Search for the cell housing the specified text and yield its [x, y] center coordinate. 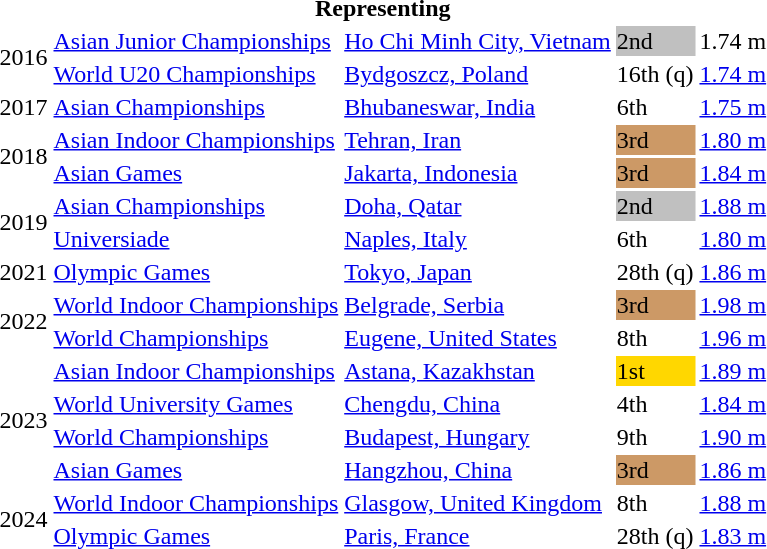
Hangzhou, China [478, 470]
Eugene, United States [478, 338]
Naples, Italy [478, 239]
1st [655, 371]
Jakarta, Indonesia [478, 173]
Universiade [196, 239]
Glasgow, United Kingdom [478, 503]
Asian Junior Championships [196, 41]
16th (q) [655, 74]
Astana, Kazakhstan [478, 371]
Olympic Games [196, 272]
Tehran, Iran [478, 140]
4th [655, 404]
Budapest, Hungary [478, 437]
9th [655, 437]
Doha, Qatar [478, 206]
Tokyo, Japan [478, 272]
World University Games [196, 404]
Ho Chi Minh City, Vietnam [478, 41]
28th (q) [655, 272]
Bydgoszcz, Poland [478, 74]
Belgrade, Serbia [478, 305]
Bhubaneswar, India [478, 107]
Chengdu, China [478, 404]
World U20 Championships [196, 74]
